Detect which cell encompasses the target text, then output its [X, Y] center coordinate. 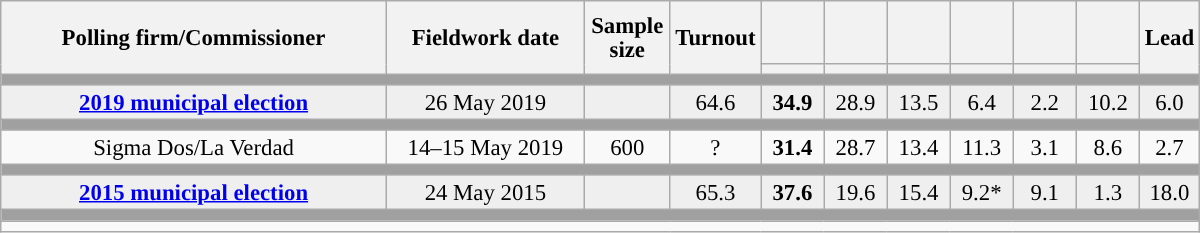
9.2* [982, 194]
13.5 [918, 102]
37.6 [792, 194]
2.2 [1044, 102]
Lead [1169, 38]
2015 municipal election [194, 194]
1.3 [1108, 194]
Sigma Dos/La Verdad [194, 148]
28.7 [856, 148]
9.1 [1044, 194]
26 May 2019 [485, 102]
3.1 [1044, 148]
28.9 [856, 102]
10.2 [1108, 102]
2.7 [1169, 148]
Fieldwork date [485, 38]
6.0 [1169, 102]
Sample size [627, 38]
34.9 [792, 102]
6.4 [982, 102]
Turnout [716, 38]
? [716, 148]
24 May 2015 [485, 194]
11.3 [982, 148]
31.4 [792, 148]
65.3 [716, 194]
15.4 [918, 194]
18.0 [1169, 194]
13.4 [918, 148]
2019 municipal election [194, 102]
64.6 [716, 102]
19.6 [856, 194]
600 [627, 148]
8.6 [1108, 148]
Polling firm/Commissioner [194, 38]
14–15 May 2019 [485, 148]
